For the text-containing cell, return its midpoint in [x, y] coordinate format. 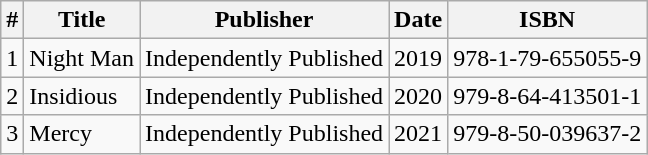
979-8-50-039637-2 [548, 134]
2021 [418, 134]
Date [418, 20]
Mercy [82, 134]
979-8-64-413501-1 [548, 96]
1 [12, 58]
2020 [418, 96]
2019 [418, 58]
Publisher [264, 20]
3 [12, 134]
ISBN [548, 20]
2 [12, 96]
Insidious [82, 96]
978-1-79-655055-9 [548, 58]
# [12, 20]
Title [82, 20]
Night Man [82, 58]
